Determine the (x, y) coordinate at the center of the cell enclosing the given text.  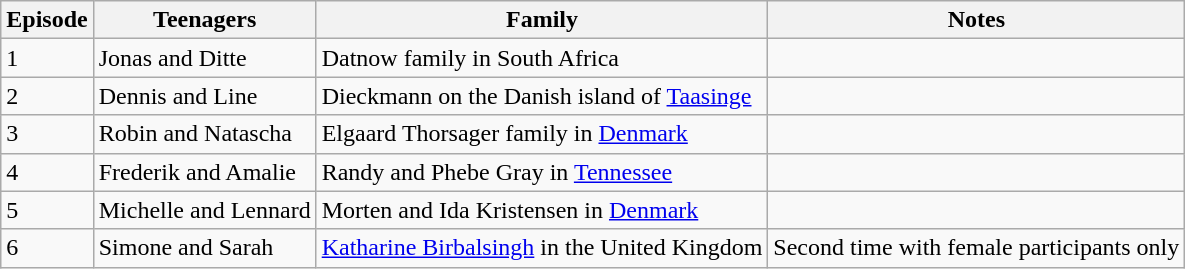
Dieckmann on the Danish island of Taasinge (542, 96)
1 (47, 58)
Morten and Ida Kristensen in Denmark (542, 210)
Michelle and Lennard (204, 210)
3 (47, 134)
Randy and Phebe Gray in Tennessee (542, 172)
4 (47, 172)
Second time with female participants only (976, 248)
Family (542, 20)
Episode (47, 20)
Datnow family in South Africa (542, 58)
6 (47, 248)
Dennis and Line (204, 96)
5 (47, 210)
Jonas and Ditte (204, 58)
Elgaard Thorsager family in Denmark (542, 134)
2 (47, 96)
Notes (976, 20)
Frederik and Amalie (204, 172)
Katharine Birbalsingh in the United Kingdom (542, 248)
Simone and Sarah (204, 248)
Robin and Natascha (204, 134)
Teenagers (204, 20)
